Determine the (X, Y) coordinate at the center of the cell enclosing the given text.  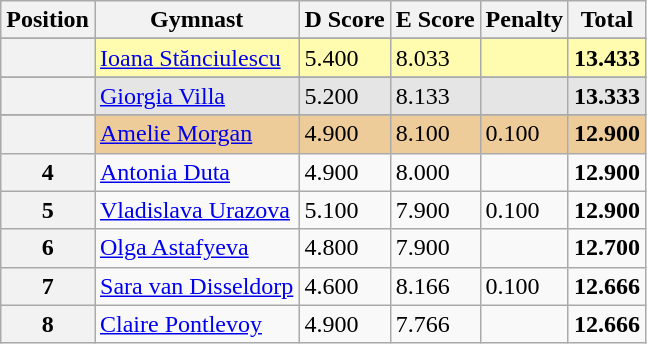
8.000 (435, 172)
Position (48, 20)
5 (48, 210)
Antonia Duta (196, 172)
Claire Pontlevoy (196, 324)
4.800 (344, 248)
4.600 (344, 286)
8 (48, 324)
D Score (344, 20)
8.033 (435, 58)
8.133 (435, 96)
Gymnast (196, 20)
4 (48, 172)
13.433 (606, 58)
7 (48, 286)
Total (606, 20)
5.400 (344, 58)
5.200 (344, 96)
Giorgia Villa (196, 96)
E Score (435, 20)
8.166 (435, 286)
Ioana Stănciulescu (196, 58)
5.100 (344, 210)
Sara van Disseldorp (196, 286)
6 (48, 248)
Amelie Morgan (196, 134)
Vladislava Urazova (196, 210)
12.700 (606, 248)
13.333 (606, 96)
8.100 (435, 134)
Olga Astafyeva (196, 248)
Penalty (524, 20)
7.766 (435, 324)
